For the text-containing cell, return its midpoint in [X, Y] coordinate format. 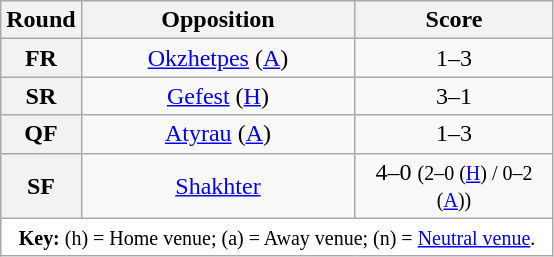
Key: (h) = Home venue; (a) = Away venue; (n) = Neutral venue. [278, 237]
Gefest (H) [218, 96]
Score [454, 20]
QF [41, 134]
Round [41, 20]
SF [41, 186]
Okzhetpes (A) [218, 58]
4–0 (2–0 (H) / 0–2 (A)) [454, 186]
Opposition [218, 20]
FR [41, 58]
Shakhter [218, 186]
3–1 [454, 96]
Atyrau (A) [218, 134]
SR [41, 96]
